Detect which cell encompasses the target text, then output its (x, y) center coordinate. 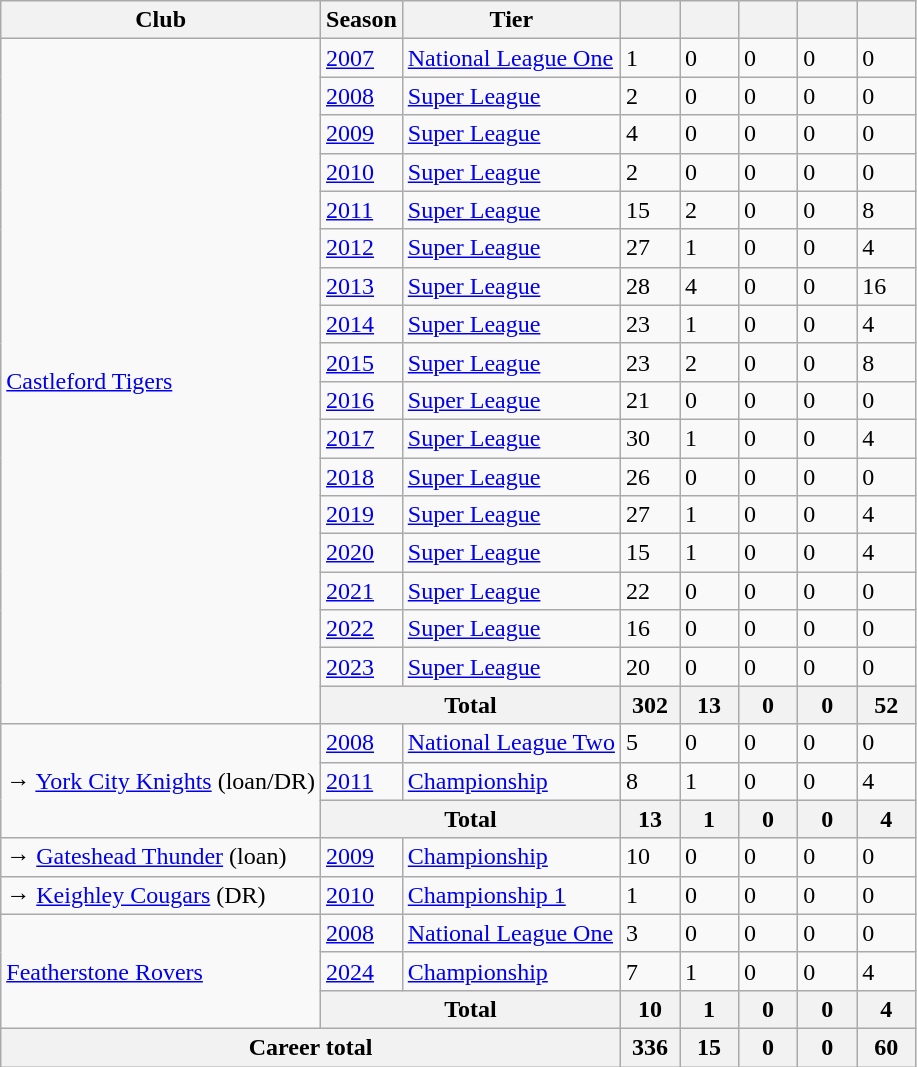
2012 (362, 248)
22 (650, 591)
Career total (311, 1047)
2017 (362, 438)
2020 (362, 553)
2015 (362, 362)
7 (650, 971)
→ Keighley Cougars (DR) (161, 895)
National League Two (511, 743)
20 (650, 667)
2023 (362, 667)
2013 (362, 286)
Castleford Tigers (161, 382)
60 (886, 1047)
Season (362, 20)
28 (650, 286)
→ Gateshead Thunder (loan) (161, 857)
2022 (362, 629)
Championship 1 (511, 895)
2021 (362, 591)
Tier (511, 20)
Club (161, 20)
30 (650, 438)
2007 (362, 58)
336 (650, 1047)
52 (886, 705)
2024 (362, 971)
302 (650, 705)
→ York City Knights (loan/DR) (161, 781)
2014 (362, 324)
5 (650, 743)
3 (650, 933)
21 (650, 400)
26 (650, 477)
2019 (362, 515)
2016 (362, 400)
2018 (362, 477)
Featherstone Rovers (161, 971)
